Output the (x, y) coordinate of the center of the cell containing the given text.  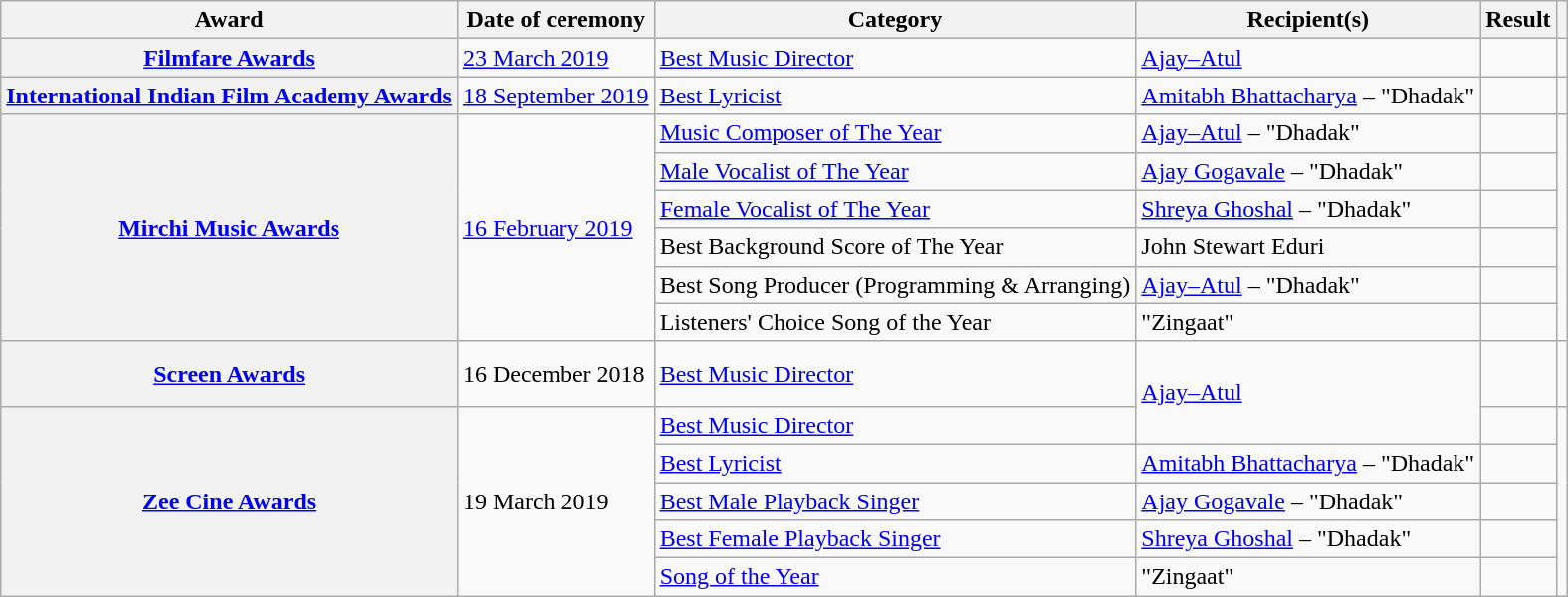
Female Vocalist of The Year (895, 209)
Result (1518, 20)
Male Vocalist of The Year (895, 171)
International Indian Film Academy Awards (229, 96)
Screen Awards (229, 374)
John Stewart Eduri (1308, 247)
Award (229, 20)
Best Background Score of The Year (895, 247)
Date of ceremony (556, 20)
Category (895, 20)
Best Female Playback Singer (895, 539)
Recipient(s) (1308, 20)
Zee Cine Awards (229, 500)
Best Song Producer (Programming & Arranging) (895, 285)
Listeners' Choice Song of the Year (895, 322)
Song of the Year (895, 577)
Filmfare Awards (229, 58)
16 December 2018 (556, 374)
18 September 2019 (556, 96)
Music Composer of The Year (895, 133)
19 March 2019 (556, 500)
Best Male Playback Singer (895, 500)
Mirchi Music Awards (229, 228)
23 March 2019 (556, 58)
16 February 2019 (556, 228)
